Output the [x, y] coordinate of the center of the cell containing the given text.  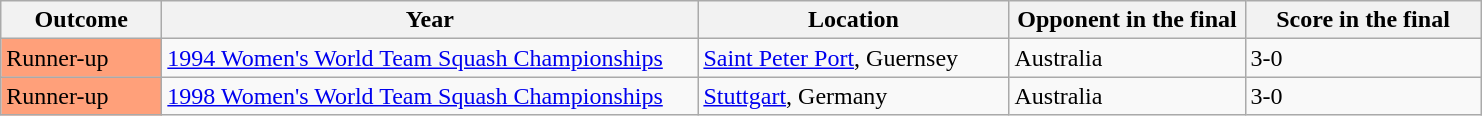
Outcome [82, 20]
1994 Women's World Team Squash Championships [430, 58]
Year [430, 20]
1998 Women's World Team Squash Championships [430, 96]
Stuttgart, Germany [854, 96]
Location [854, 20]
Opponent in the final [1127, 20]
Saint Peter Port, Guernsey [854, 58]
Score in the final [1363, 20]
